Detect which cell encompasses the target text, then output its [x, y] center coordinate. 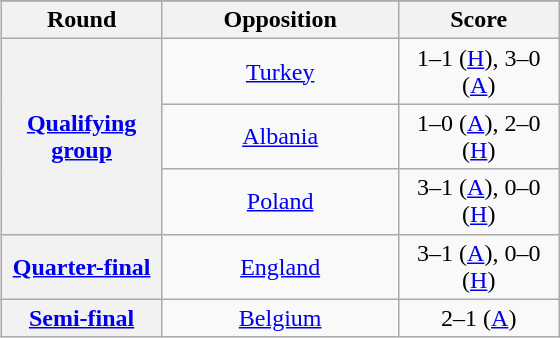
Turkey [280, 72]
Opposition [280, 20]
1–1 (H), 3–0 (A) [478, 72]
2–1 (A) [478, 318]
Albania [280, 136]
Semi-final [82, 318]
Poland [280, 202]
Qualifying group [82, 136]
Score [478, 20]
Quarter-final [82, 266]
1–0 (A), 2–0 (H) [478, 136]
Round [82, 20]
Belgium [280, 318]
England [280, 266]
